From the cell containing the given text, extract its center point as [x, y] coordinate. 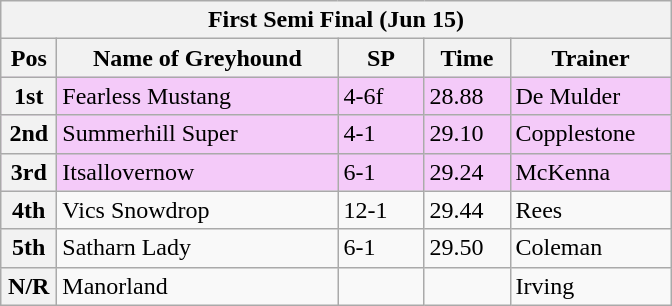
Irving [590, 286]
4th [29, 210]
Satharn Lady [198, 248]
First Semi Final (Jun 15) [336, 20]
2nd [29, 134]
12-1 [381, 210]
4-1 [381, 134]
Itsallovernow [198, 172]
N/R [29, 286]
McKenna [590, 172]
Copplestone [590, 134]
28.88 [467, 96]
SP [381, 58]
De Mulder [590, 96]
5th [29, 248]
4-6f [381, 96]
Time [467, 58]
29.10 [467, 134]
Summerhill Super [198, 134]
Coleman [590, 248]
Trainer [590, 58]
3rd [29, 172]
Name of Greyhound [198, 58]
Rees [590, 210]
Manorland [198, 286]
29.24 [467, 172]
29.44 [467, 210]
1st [29, 96]
Fearless Mustang [198, 96]
29.50 [467, 248]
Vics Snowdrop [198, 210]
Pos [29, 58]
